Detect which cell encompasses the target text, then output its [X, Y] center coordinate. 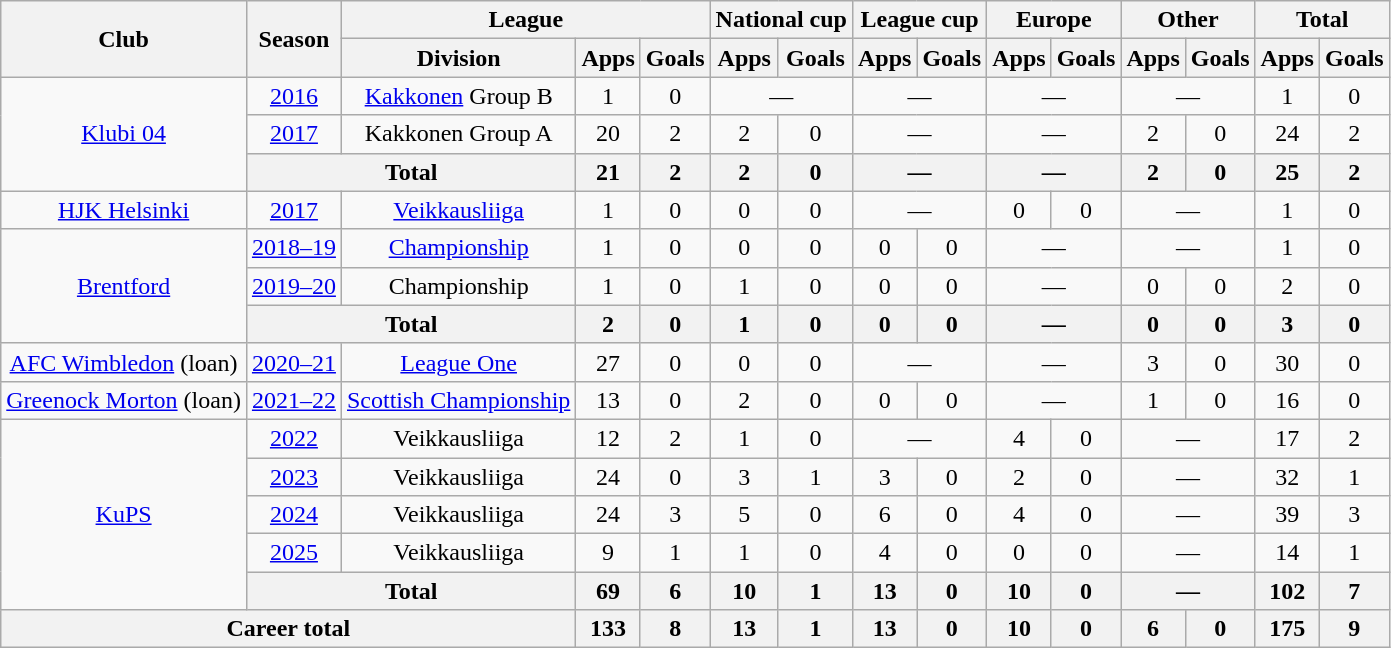
Brentford [124, 286]
8 [675, 629]
League cup [919, 20]
69 [608, 591]
2021–22 [294, 400]
Europe [1054, 20]
Career total [288, 629]
National cup [781, 20]
Season [294, 39]
2025 [294, 553]
Other [1188, 20]
2016 [294, 96]
17 [1287, 438]
Klubi 04 [124, 134]
14 [1287, 553]
25 [1287, 172]
Greenock Morton (loan) [124, 400]
League [526, 20]
2022 [294, 438]
2019–20 [294, 286]
7 [1354, 591]
Division [458, 58]
Kakkonen Group A [458, 134]
2023 [294, 477]
5 [744, 515]
32 [1287, 477]
102 [1287, 591]
Club [124, 39]
2024 [294, 515]
21 [608, 172]
KuPS [124, 514]
12 [608, 438]
133 [608, 629]
2018–19 [294, 248]
39 [1287, 515]
Kakkonen Group B [458, 96]
16 [1287, 400]
Scottish Championship [458, 400]
27 [608, 362]
League One [458, 362]
175 [1287, 629]
20 [608, 134]
HJK Helsinki [124, 210]
AFC Wimbledon (loan) [124, 362]
2020–21 [294, 362]
30 [1287, 362]
